From the cell containing the given text, extract its center point as [X, Y] coordinate. 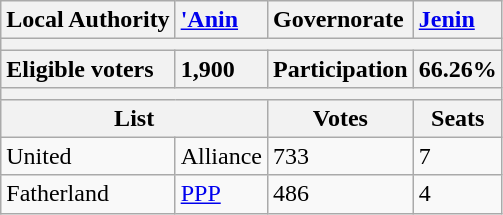
United [88, 156]
Eligible voters [88, 69]
66.26% [458, 69]
4 [458, 194]
7 [458, 156]
733 [341, 156]
'Anin [221, 20]
Local Authority [88, 20]
1,900 [221, 69]
PPP [221, 194]
Seats [458, 118]
Jenin [458, 20]
Votes [341, 118]
Fatherland [88, 194]
486 [341, 194]
List [134, 118]
Alliance [221, 156]
Participation [341, 69]
Governorate [341, 20]
